Locate the cell with the specified text and output its (x, y) center coordinate. 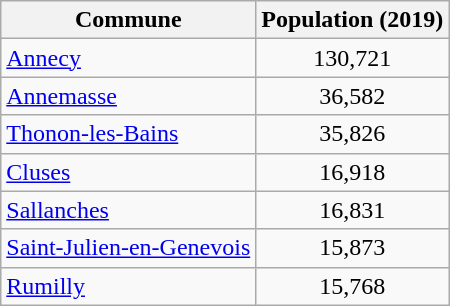
15,873 (352, 248)
Thonon-les-Bains (128, 134)
Commune (128, 20)
15,768 (352, 286)
36,582 (352, 96)
Sallanches (128, 210)
35,826 (352, 134)
130,721 (352, 58)
Population (2019) (352, 20)
Saint-Julien-en-Genevois (128, 248)
16,831 (352, 210)
16,918 (352, 172)
Annecy (128, 58)
Annemasse (128, 96)
Cluses (128, 172)
Rumilly (128, 286)
